Locate the cell with the specified text and output its (x, y) center coordinate. 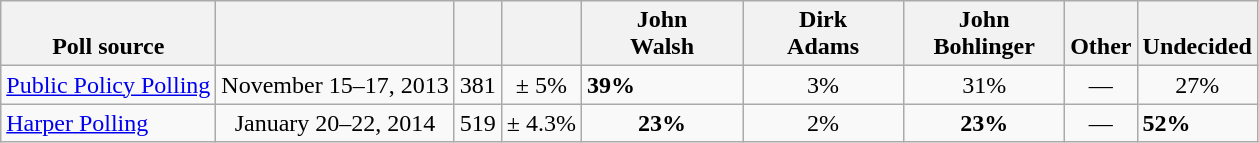
JohnWalsh (662, 34)
381 (478, 85)
3% (824, 85)
Harper Polling (108, 123)
± 4.3% (541, 123)
JohnBohlinger (984, 34)
November 15–17, 2013 (335, 85)
DirkAdams (824, 34)
Poll source (108, 34)
31% (984, 85)
2% (824, 123)
January 20–22, 2014 (335, 123)
27% (1197, 85)
519 (478, 123)
Undecided (1197, 34)
52% (1197, 123)
39% (662, 85)
Public Policy Polling (108, 85)
± 5% (541, 85)
Other (1101, 34)
